Extract the (x, y) coordinate from the center of the cell holding the provided text.  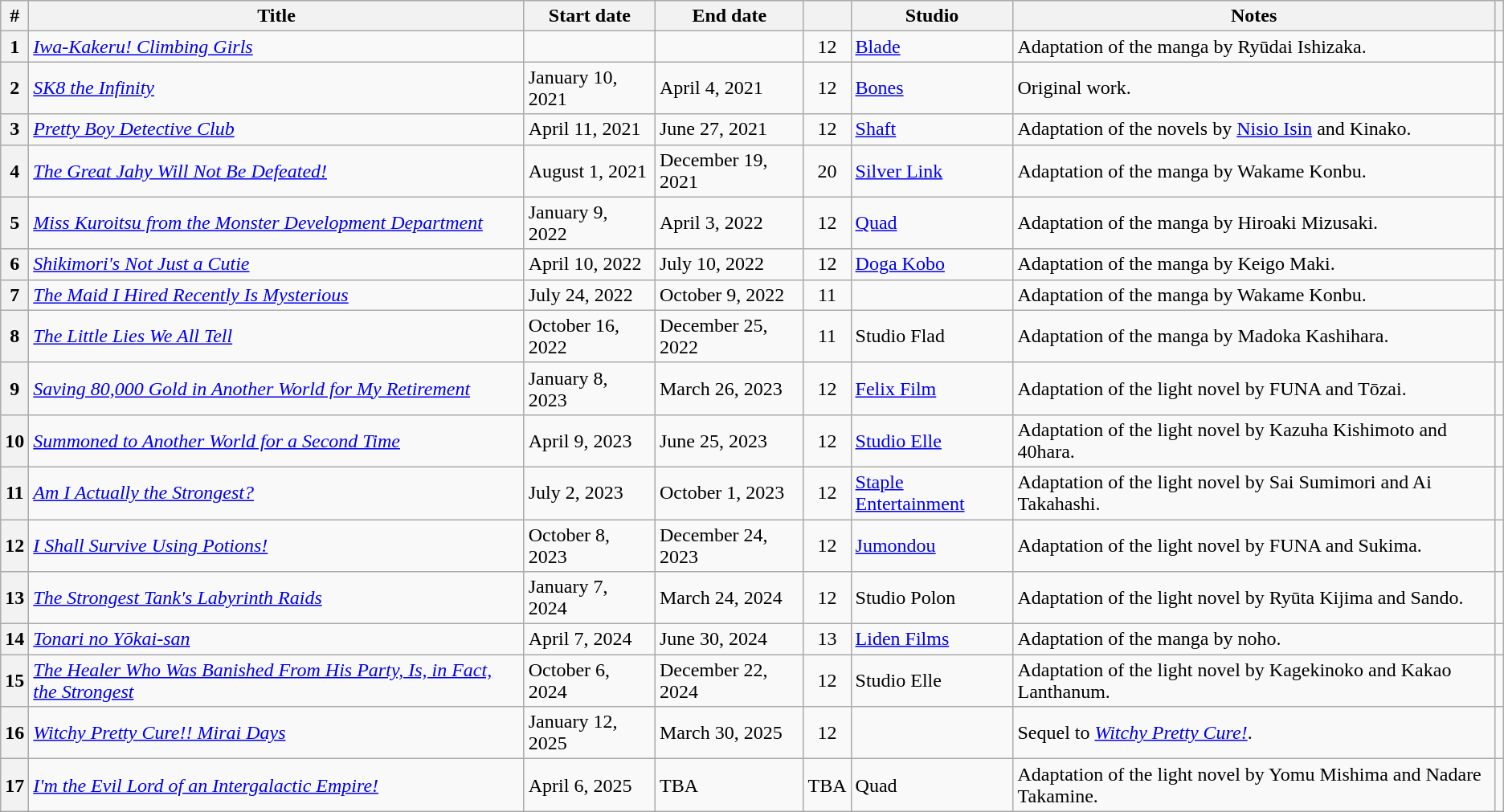
April 6, 2025 (590, 785)
June 27, 2021 (730, 129)
Adaptation of the light novel by Kazuha Kishimoto and 40hara. (1253, 440)
15 (14, 681)
# (14, 16)
Adaptation of the light novel by FUNA and Sukima. (1253, 545)
April 9, 2023 (590, 440)
7 (14, 295)
9 (14, 389)
Iwa-Kakeru! Climbing Girls (276, 47)
Adaptation of the light novel by FUNA and Tōzai. (1253, 389)
Adaptation of the light novel by Sai Sumimori and Ai Takahashi. (1253, 493)
I'm the Evil Lord of an Intergalactic Empire! (276, 785)
6 (14, 264)
Adaptation of the novels by Nisio Isin and Kinako. (1253, 129)
17 (14, 785)
The Healer Who Was Banished From His Party, Is, in Fact, the Strongest (276, 681)
April 3, 2022 (730, 223)
Witchy Pretty Cure!! Mirai Days (276, 732)
Staple Entertainment (932, 493)
October 6, 2024 (590, 681)
Miss Kuroitsu from the Monster Development Department (276, 223)
Tonari no Yōkai-san (276, 639)
Shikimori's Not Just a Cutie (276, 264)
July 10, 2022 (730, 264)
Liden Films (932, 639)
Adaptation of the light novel by Kagekinoko and Kakao Lanthanum. (1253, 681)
Notes (1253, 16)
1 (14, 47)
August 1, 2021 (590, 170)
June 25, 2023 (730, 440)
Doga Kobo (932, 264)
April 10, 2022 (590, 264)
December 24, 2023 (730, 545)
2 (14, 88)
Adaptation of the manga by Hiroaki Mizusaki. (1253, 223)
June 30, 2024 (730, 639)
10 (14, 440)
October 1, 2023 (730, 493)
16 (14, 732)
The Strongest Tank's Labyrinth Raids (276, 598)
Studio (932, 16)
Jumondou (932, 545)
October 9, 2022 (730, 295)
The Maid I Hired Recently Is Mysterious (276, 295)
October 8, 2023 (590, 545)
Bones (932, 88)
Saving 80,000 Gold in Another World for My Retirement (276, 389)
4 (14, 170)
July 24, 2022 (590, 295)
January 12, 2025 (590, 732)
End date (730, 16)
Summoned to Another World for a Second Time (276, 440)
January 7, 2024 (590, 598)
The Great Jahy Will Not Be Defeated! (276, 170)
Adaptation of the manga by Madoka Kashihara. (1253, 336)
December 19, 2021 (730, 170)
Pretty Boy Detective Club (276, 129)
Adaptation of the manga by Ryūdai Ishizaka. (1253, 47)
I Shall Survive Using Potions! (276, 545)
April 4, 2021 (730, 88)
January 9, 2022 (590, 223)
Shaft (932, 129)
Title (276, 16)
Original work. (1253, 88)
December 25, 2022 (730, 336)
April 7, 2024 (590, 639)
January 10, 2021 (590, 88)
14 (14, 639)
Studio Flad (932, 336)
October 16, 2022 (590, 336)
Adaptation of the light novel by Yomu Mishima and Nadare Takamine. (1253, 785)
Sequel to Witchy Pretty Cure!. (1253, 732)
Studio Polon (932, 598)
July 2, 2023 (590, 493)
Adaptation of the light novel by Ryūta Kijima and Sando. (1253, 598)
Felix Film (932, 389)
5 (14, 223)
8 (14, 336)
Adaptation of the manga by Keigo Maki. (1253, 264)
Silver Link (932, 170)
January 8, 2023 (590, 389)
March 24, 2024 (730, 598)
Adaptation of the manga by noho. (1253, 639)
Am I Actually the Strongest? (276, 493)
March 26, 2023 (730, 389)
Blade (932, 47)
March 30, 2025 (730, 732)
3 (14, 129)
The Little Lies We All Tell (276, 336)
December 22, 2024 (730, 681)
SK8 the Infinity (276, 88)
Start date (590, 16)
April 11, 2021 (590, 129)
20 (828, 170)
